Pinpoint the cell where the given text exists, returning its [X, Y] midpoint coordinate. 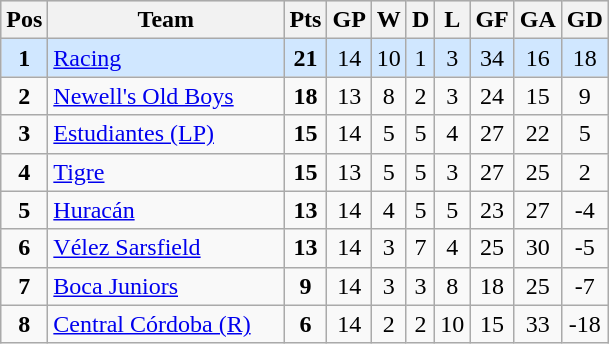
Huracán [166, 210]
Vélez Sarsfield [166, 248]
GP [349, 20]
-5 [584, 248]
Estudiantes (LP) [166, 134]
GA [538, 20]
Newell's Old Boys [166, 96]
23 [492, 210]
GF [492, 20]
Pos [24, 20]
W [388, 20]
Central Córdoba (R) [166, 324]
Pts [306, 20]
-4 [584, 210]
-7 [584, 286]
22 [538, 134]
30 [538, 248]
L [452, 20]
21 [306, 58]
Tigre [166, 172]
24 [492, 96]
16 [538, 58]
-18 [584, 324]
33 [538, 324]
Boca Juniors [166, 286]
Team [166, 20]
34 [492, 58]
D [420, 20]
GD [584, 20]
Racing [166, 58]
